Return [x, y] of the center of cell containing provided text 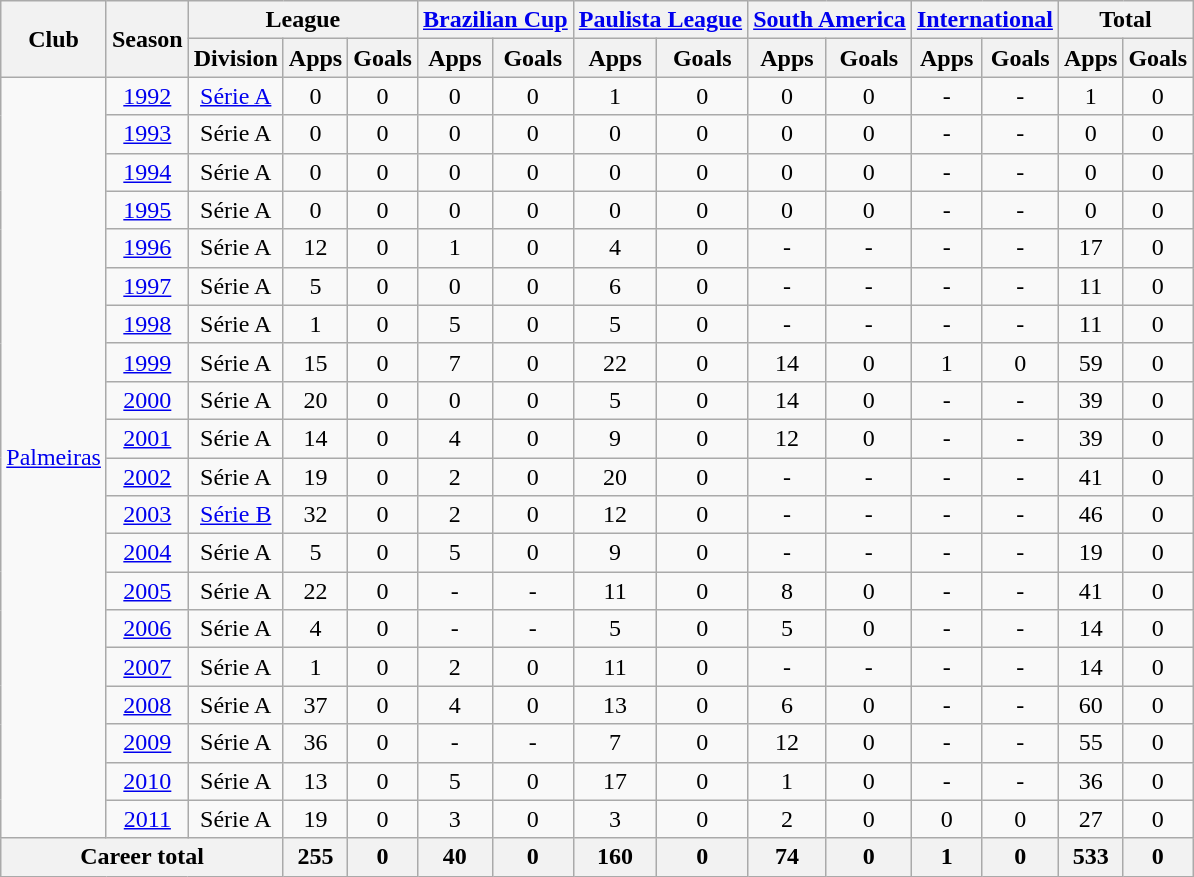
2007 [147, 667]
League [302, 20]
2001 [147, 438]
37 [315, 705]
2004 [147, 553]
2009 [147, 743]
2000 [147, 400]
32 [315, 515]
2008 [147, 705]
8 [788, 591]
1992 [147, 96]
1993 [147, 134]
27 [1090, 819]
2003 [147, 515]
2002 [147, 477]
40 [454, 857]
Brazilian Cup [495, 20]
1999 [147, 362]
1994 [147, 172]
533 [1090, 857]
Palmeiras [54, 458]
Série B [236, 515]
1997 [147, 286]
55 [1090, 743]
255 [315, 857]
2010 [147, 781]
59 [1090, 362]
Club [54, 39]
74 [788, 857]
60 [1090, 705]
Paulista League [660, 20]
International [984, 20]
1996 [147, 248]
Total [1125, 20]
15 [315, 362]
46 [1090, 515]
2011 [147, 819]
South America [830, 20]
1995 [147, 210]
Division [236, 58]
2006 [147, 629]
1998 [147, 324]
160 [615, 857]
2005 [147, 591]
Career total [142, 857]
Season [147, 39]
